Detect which cell encompasses the target text, then output its (x, y) center coordinate. 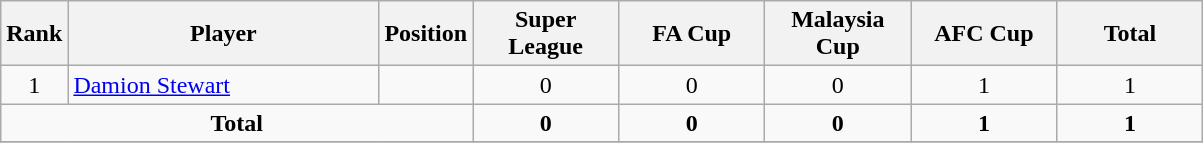
Rank (34, 34)
AFC Cup (984, 34)
FA Cup (692, 34)
Position (426, 34)
Super League (546, 34)
Damion Stewart (224, 85)
Player (224, 34)
Malaysia Cup (838, 34)
